Output the (x, y) coordinate of the center of the cell containing the given text.  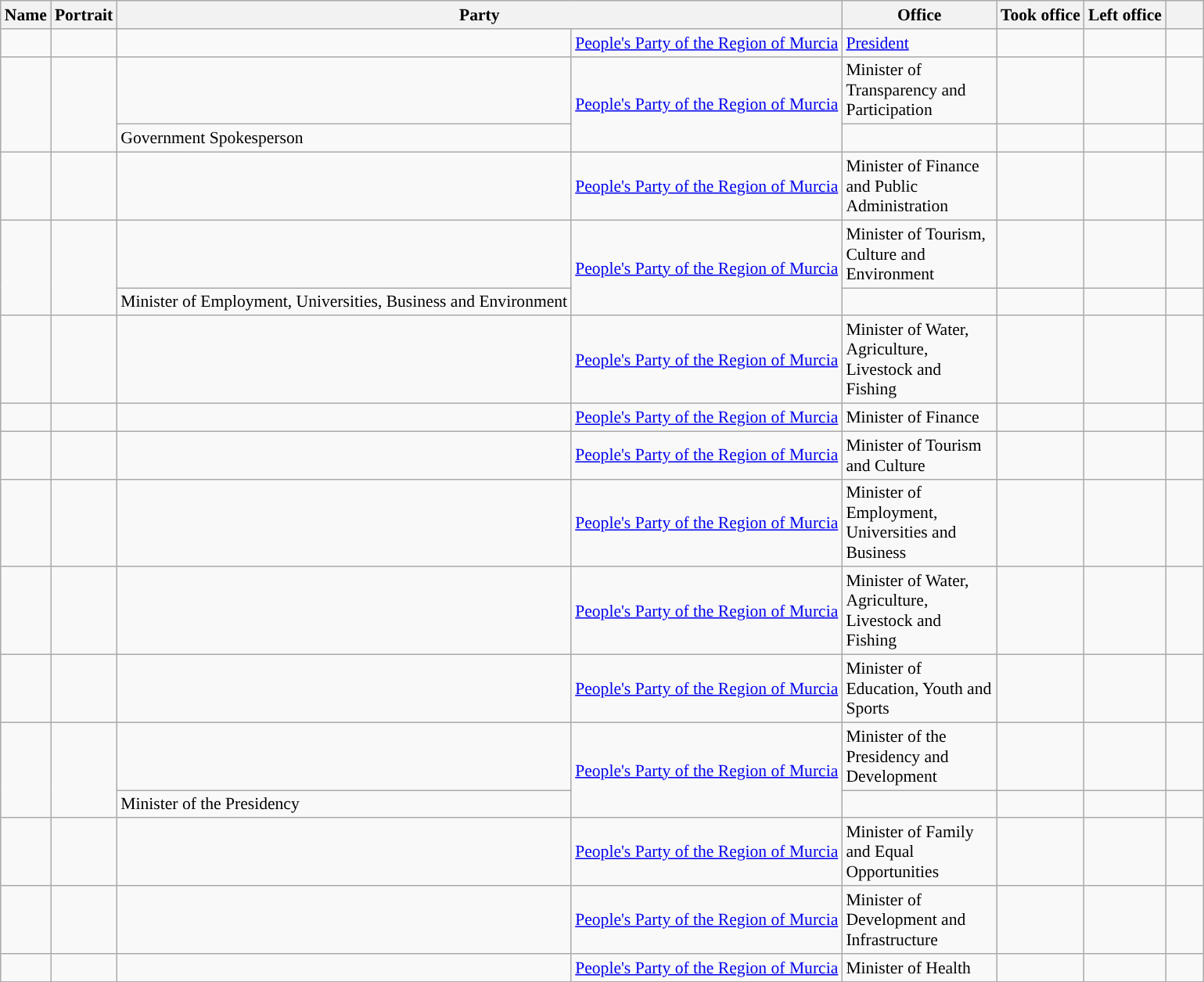
Minister of Finance (919, 418)
Minister of Tourism and Culture (919, 455)
Name (26, 15)
Minister of Health (919, 968)
Minister of Employment, Universities and Business (919, 523)
Minister of Finance and Public Administration (919, 186)
Minister of Transparency and Participation (919, 91)
Party (479, 15)
Office (919, 15)
President (919, 43)
Minister of Tourism, Culture and Environment (919, 254)
Minister of the Presidency (344, 804)
Minister of Development and Infrastructure (919, 920)
Left office (1125, 15)
Minister of the Presidency and Development (919, 756)
Minister of Family and Equal Opportunities (919, 853)
Took office (1040, 15)
Minister of Employment, Universities, Business and Environment (344, 302)
Portrait (84, 15)
Minister of Education, Youth and Sports (919, 689)
Government Spokesperson (344, 138)
